Identify which cell holds the provided text, then report its (x, y) central coordinate. 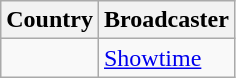
Showtime (166, 58)
Country (50, 20)
Broadcaster (166, 20)
